Find where the given text appears and provide that cell's center as (x, y) coordinate. 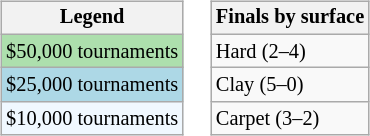
Carpet (3–2) (290, 119)
Finals by surface (290, 18)
Clay (5–0) (290, 85)
Legend (92, 18)
$10,000 tournaments (92, 119)
Hard (2–4) (290, 51)
$25,000 tournaments (92, 85)
$50,000 tournaments (92, 51)
